Detect which cell encompasses the target text, then output its (X, Y) center coordinate. 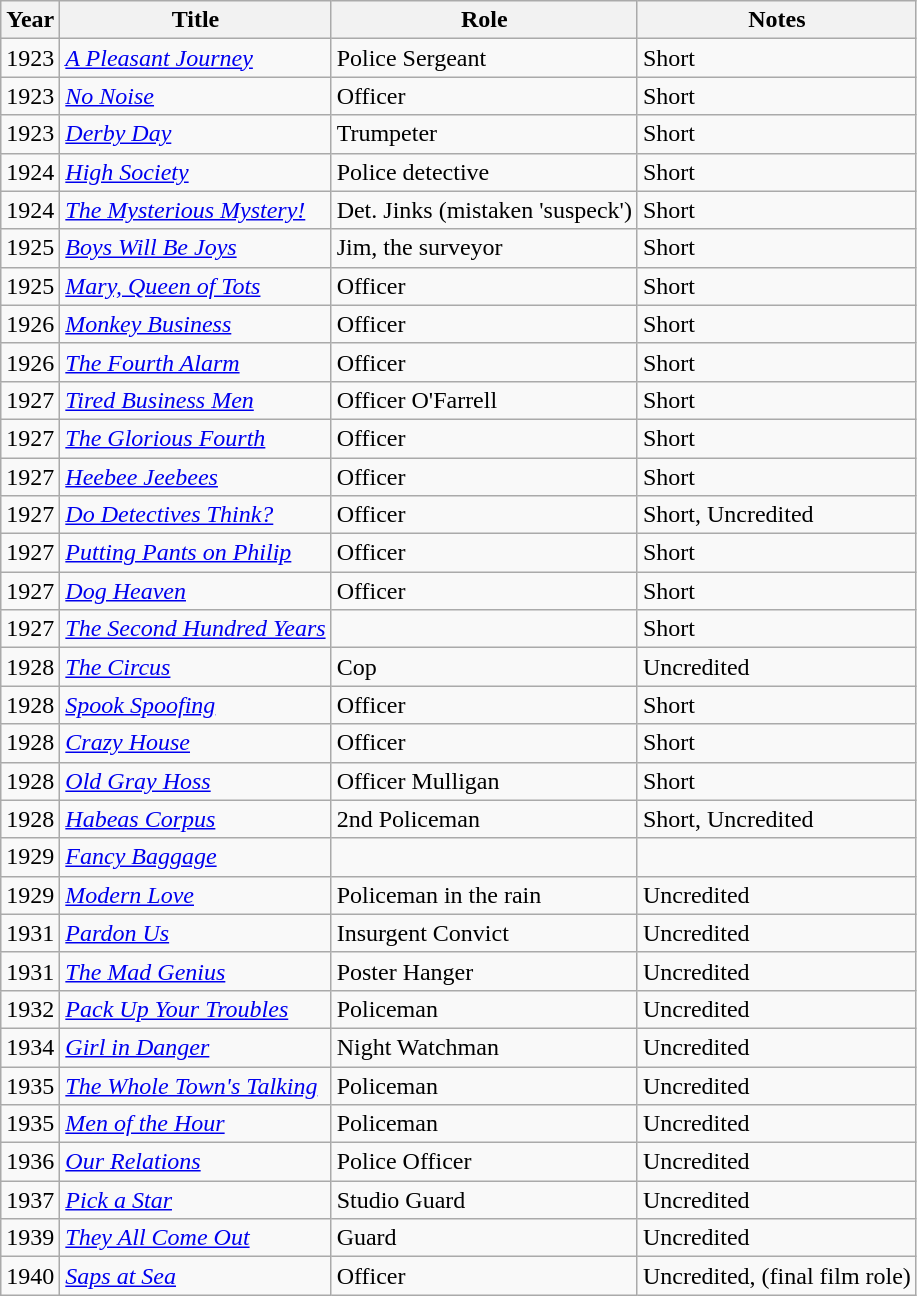
Putting Pants on Philip (196, 553)
Dog Heaven (196, 591)
Night Watchman (484, 1047)
Det. Jinks (mistaken 'suspeck') (484, 210)
Saps at Sea (196, 1276)
Crazy House (196, 743)
Poster Hanger (484, 971)
The Mad Genius (196, 971)
Mary, Queen of Tots (196, 286)
1936 (30, 1162)
2nd Policeman (484, 819)
Heebee Jeebees (196, 477)
The Fourth Alarm (196, 362)
The Glorious Fourth (196, 438)
Policeman in the rain (484, 895)
Officer Mulligan (484, 781)
Derby Day (196, 134)
Police Officer (484, 1162)
Fancy Baggage (196, 857)
Police detective (484, 172)
Title (196, 20)
Year (30, 20)
High Society (196, 172)
Habeas Corpus (196, 819)
Trumpeter (484, 134)
Police Sergeant (484, 58)
1937 (30, 1200)
They All Come Out (196, 1238)
Pardon Us (196, 933)
Role (484, 20)
1932 (30, 1009)
Pack Up Your Troubles (196, 1009)
The Mysterious Mystery! (196, 210)
Studio Guard (484, 1200)
Pick a Star (196, 1200)
Notes (776, 20)
Jim, the surveyor (484, 248)
Guard (484, 1238)
Spook Spoofing (196, 705)
Modern Love (196, 895)
The Second Hundred Years (196, 629)
Monkey Business (196, 324)
Our Relations (196, 1162)
1939 (30, 1238)
No Noise (196, 96)
Boys Will Be Joys (196, 248)
Tired Business Men (196, 400)
Uncredited, (final film role) (776, 1276)
A Pleasant Journey (196, 58)
Do Detectives Think? (196, 515)
The Circus (196, 667)
1934 (30, 1047)
Men of the Hour (196, 1124)
Officer O'Farrell (484, 400)
Old Gray Hoss (196, 781)
The Whole Town's Talking (196, 1085)
Insurgent Convict (484, 933)
Cop (484, 667)
Girl in Danger (196, 1047)
1940 (30, 1276)
